Detect which cell encompasses the target text, then output its (X, Y) center coordinate. 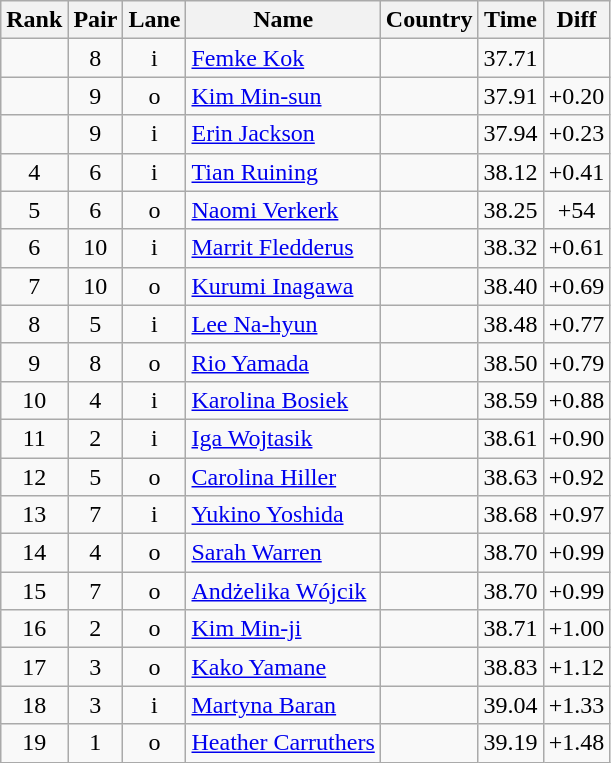
Rank (34, 20)
38.63 (510, 477)
+0.77 (576, 324)
Diff (576, 20)
37.94 (510, 134)
Kim Min-sun (283, 96)
+1.48 (576, 743)
Kurumi Inagawa (283, 286)
18 (34, 705)
1 (96, 743)
15 (34, 591)
Martyna Baran (283, 705)
37.91 (510, 96)
13 (34, 515)
+0.69 (576, 286)
38.68 (510, 515)
Kako Yamane (283, 667)
11 (34, 438)
16 (34, 629)
+1.33 (576, 705)
12 (34, 477)
Naomi Verkerk (283, 210)
+1.00 (576, 629)
+0.90 (576, 438)
Country (429, 20)
Pair (96, 20)
Lane (154, 20)
38.25 (510, 210)
+0.92 (576, 477)
+0.79 (576, 362)
+0.97 (576, 515)
Iga Wojtasik (283, 438)
14 (34, 553)
38.48 (510, 324)
17 (34, 667)
19 (34, 743)
38.59 (510, 400)
+0.23 (576, 134)
38.12 (510, 172)
+0.88 (576, 400)
Name (283, 20)
+0.41 (576, 172)
Sarah Warren (283, 553)
39.04 (510, 705)
Erin Jackson (283, 134)
+0.20 (576, 96)
39.19 (510, 743)
+1.12 (576, 667)
Yukino Yoshida (283, 515)
Karolina Bosiek (283, 400)
Tian Ruining (283, 172)
38.83 (510, 667)
38.32 (510, 248)
Heather Carruthers (283, 743)
Carolina Hiller (283, 477)
38.50 (510, 362)
38.71 (510, 629)
Kim Min-ji (283, 629)
38.40 (510, 286)
Marrit Fledderus (283, 248)
+54 (576, 210)
Time (510, 20)
Femke Kok (283, 58)
37.71 (510, 58)
Lee Na-hyun (283, 324)
Rio Yamada (283, 362)
+0.61 (576, 248)
38.61 (510, 438)
Andżelika Wójcik (283, 591)
